Detect which cell encompasses the target text, then output its (x, y) center coordinate. 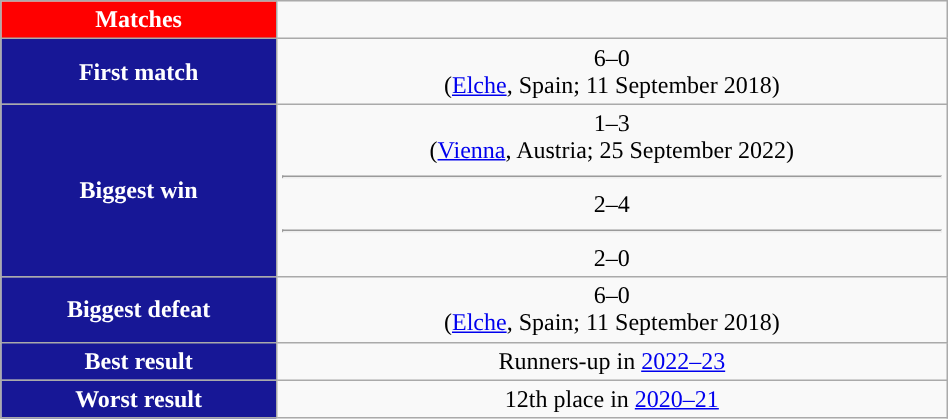
1–3 (Vienna, Austria; 25 September 2022) 2–4 2–0 (612, 190)
Runners-up in 2022–23 (612, 361)
Biggest defeat (139, 310)
Biggest win (139, 190)
Worst result (139, 399)
Matches (139, 20)
12th place in 2020–21 (612, 399)
First match (139, 72)
Best result (139, 361)
